Find where the given text appears and provide that cell's center as [x, y] coordinate. 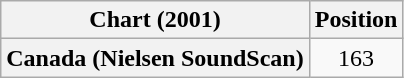
Position [356, 20]
Chart (2001) [155, 20]
163 [356, 58]
Canada (Nielsen SoundScan) [155, 58]
